Return [X, Y] of the center of cell containing provided text 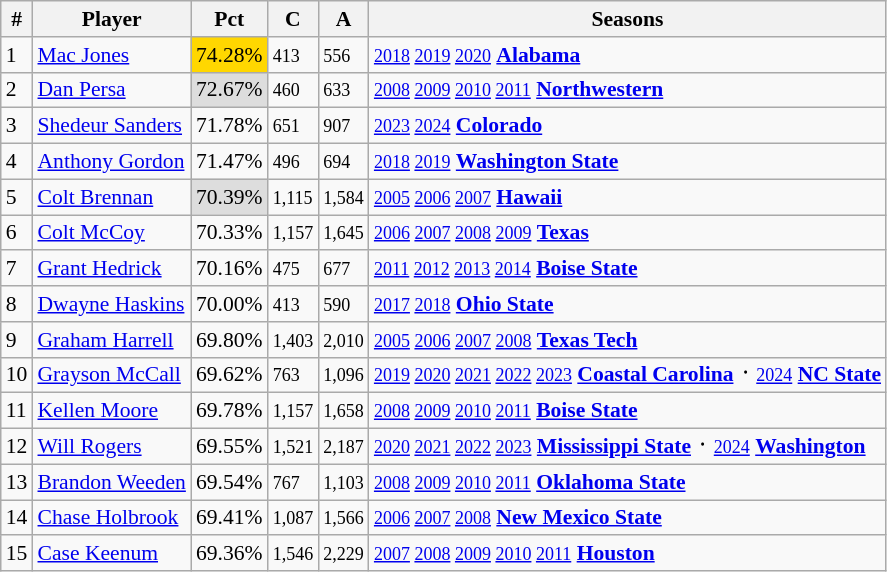
496 [294, 162]
2007 2008 2009 2010 2011 Houston [628, 554]
9 [17, 340]
2006 2007 2008 2009 Texas [628, 233]
2006 2007 2008 New Mexico State [628, 518]
A [344, 19]
Grayson McCall [111, 375]
12 [17, 447]
71.78% [230, 126]
1,645 [344, 233]
1,521 [294, 447]
Seasons [628, 19]
Colt Brennan [111, 197]
2011 2012 2013 2014 Boise State [628, 269]
15 [17, 554]
11 [17, 411]
651 [294, 126]
Player [111, 19]
1,096 [344, 375]
# [17, 19]
2008 2009 2010 2011 Northwestern [628, 90]
74.28% [230, 55]
2005 2006 2007 Hawaii [628, 197]
Chase Holbrook [111, 518]
2017 2018 Ohio State [628, 304]
69.80% [230, 340]
Kellen Moore [111, 411]
13 [17, 482]
70.00% [230, 304]
1,115 [294, 197]
475 [294, 269]
Colt McCoy [111, 233]
1,584 [344, 197]
71.47% [230, 162]
556 [344, 55]
Dan Persa [111, 90]
70.39% [230, 197]
460 [294, 90]
1,658 [344, 411]
2,229 [344, 554]
3 [17, 126]
1,087 [294, 518]
69.78% [230, 411]
4 [17, 162]
907 [344, 126]
2018 2019 2020 Alabama [628, 55]
2008 2009 2010 2011 Oklahoma State [628, 482]
2005 2006 2007 2008 Texas Tech [628, 340]
Dwayne Haskins [111, 304]
633 [344, 90]
70.33% [230, 233]
Mac Jones [111, 55]
69.54% [230, 482]
1 [17, 55]
1,103 [344, 482]
69.62% [230, 375]
2,187 [344, 447]
Pct [230, 19]
1,566 [344, 518]
1,546 [294, 554]
694 [344, 162]
767 [294, 482]
7 [17, 269]
14 [17, 518]
677 [344, 269]
Shedeur Sanders [111, 126]
C [294, 19]
72.67% [230, 90]
8 [17, 304]
2008 2009 2010 2011 Boise State [628, 411]
10 [17, 375]
70.16% [230, 269]
2023 2024 Colorado [628, 126]
69.55% [230, 447]
69.36% [230, 554]
5 [17, 197]
590 [344, 304]
2 [17, 90]
2019 2020 2021 2022 2023 Coastal Carolina ᛫ 2024 NC State [628, 375]
2020 2021 2022 2023 Mississippi State ᛫ 2024 Washington [628, 447]
763 [294, 375]
Brandon Weeden [111, 482]
Graham Harrell [111, 340]
69.41% [230, 518]
2,010 [344, 340]
2018 2019 Washington State [628, 162]
Case Keenum [111, 554]
Anthony Gordon [111, 162]
1,403 [294, 340]
Grant Hedrick [111, 269]
6 [17, 233]
Will Rogers [111, 447]
